For the text-containing cell, return its midpoint in (X, Y) coordinate format. 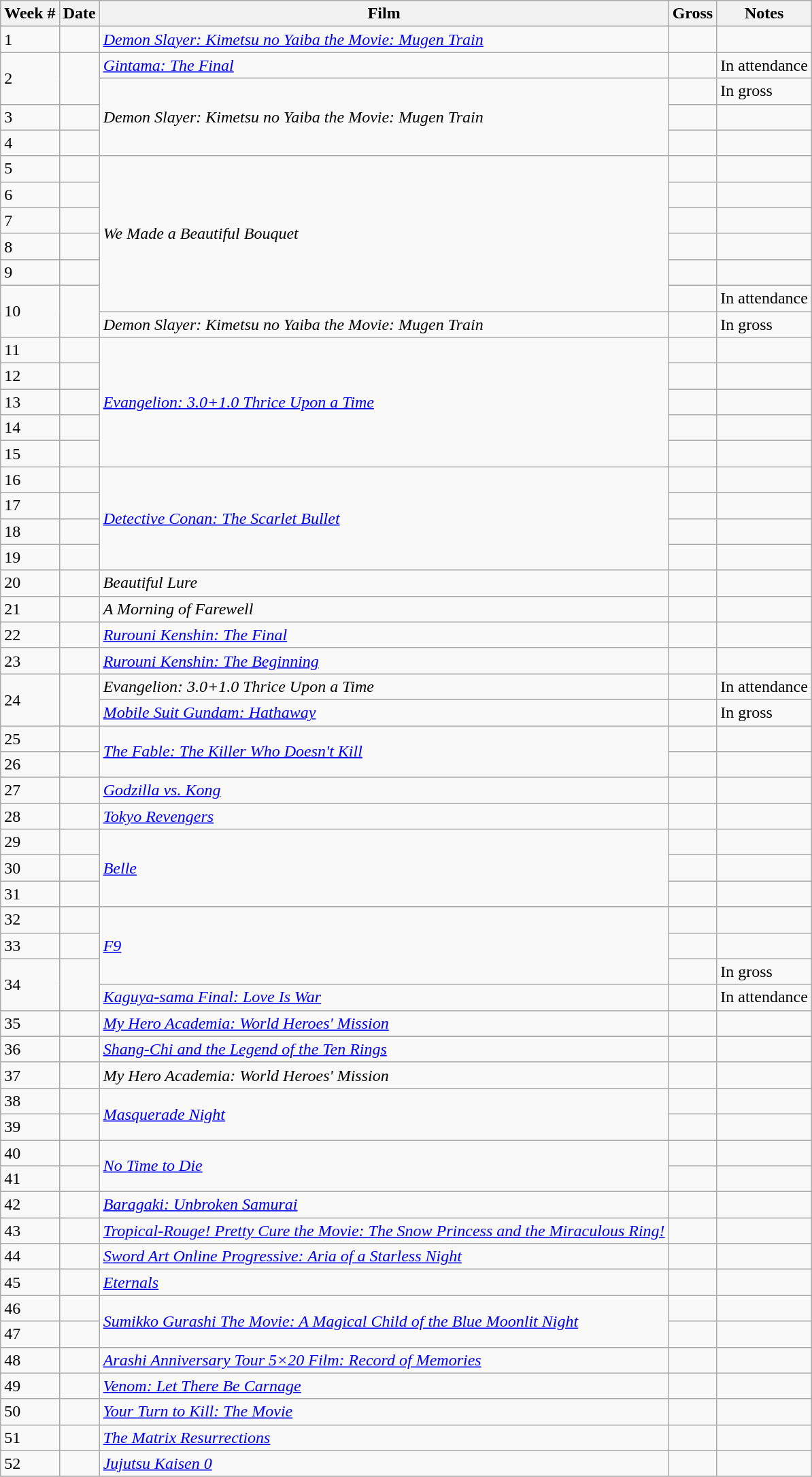
Arashi Anniversary Tour 5×20 Film: Record of Memories (384, 1360)
4 (30, 143)
37 (30, 1075)
Eternals (384, 1282)
21 (30, 609)
51 (30, 1438)
The Fable: The Killer Who Doesn't Kill (384, 751)
26 (30, 765)
2 (30, 78)
14 (30, 428)
7 (30, 220)
49 (30, 1386)
Your Turn to Kill: The Movie (384, 1412)
Tokyo Revengers (384, 816)
17 (30, 505)
6 (30, 195)
1 (30, 39)
18 (30, 531)
10 (30, 311)
Film (384, 14)
A Morning of Farewell (384, 609)
42 (30, 1205)
23 (30, 661)
11 (30, 350)
16 (30, 480)
Venom: Let There Be Carnage (384, 1386)
Belle (384, 868)
35 (30, 1023)
Rurouni Kenshin: The Final (384, 635)
50 (30, 1412)
Gross (692, 14)
48 (30, 1360)
Notes (764, 14)
43 (30, 1231)
Beautiful Lure (384, 583)
Sword Art Online Progressive: Aria of a Starless Night (384, 1257)
Masquerade Night (384, 1114)
Shang-Chi and the Legend of the Ten Rings (384, 1049)
28 (30, 816)
15 (30, 454)
Godzilla vs. Kong (384, 791)
No Time to Die (384, 1166)
8 (30, 246)
Jujutsu Kaisen 0 (384, 1463)
45 (30, 1282)
Date (79, 14)
9 (30, 272)
5 (30, 169)
Week # (30, 14)
31 (30, 894)
13 (30, 402)
F9 (384, 946)
Kaguya-sama Final: Love Is War (384, 997)
39 (30, 1127)
We Made a Beautiful Bouquet (384, 233)
30 (30, 868)
20 (30, 583)
44 (30, 1257)
The Matrix Resurrections (384, 1438)
22 (30, 635)
Tropical-Rouge! Pretty Cure the Movie: The Snow Princess and the Miraculous Ring! (384, 1231)
29 (30, 842)
19 (30, 557)
Rurouni Kenshin: The Beginning (384, 661)
46 (30, 1308)
Detective Conan: The Scarlet Bullet (384, 518)
Sumikko Gurashi The Movie: A Magical Child of the Blue Moonlit Night (384, 1321)
3 (30, 117)
27 (30, 791)
Baragaki: Unbroken Samurai (384, 1205)
33 (30, 946)
32 (30, 920)
40 (30, 1153)
41 (30, 1179)
34 (30, 984)
52 (30, 1463)
25 (30, 738)
12 (30, 376)
38 (30, 1101)
Mobile Suit Gundam: Hathaway (384, 712)
47 (30, 1334)
36 (30, 1049)
Gintama: The Final (384, 65)
24 (30, 699)
